Provide the [x, y] coordinate of the cell's center where the given text is located.  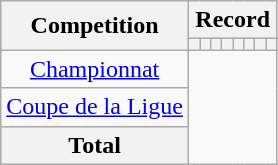
Record [232, 20]
Total [95, 145]
Competition [95, 26]
Championnat [95, 69]
Coupe de la Ligue [95, 107]
